Search for the cell housing the specified text and yield its [X, Y] center coordinate. 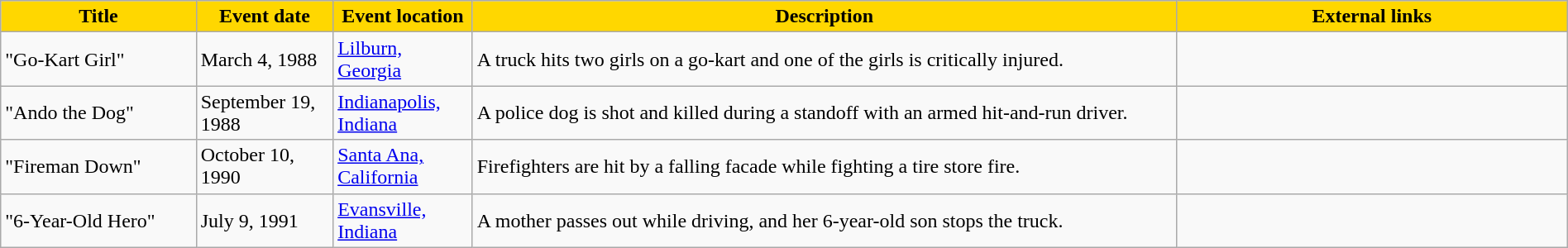
Event date [265, 17]
Firefighters are hit by a falling facade while fighting a tire store fire. [824, 167]
September 19, 1988 [265, 112]
Event location [404, 17]
"6-Year-Old Hero" [98, 220]
Description [824, 17]
"Ando the Dog" [98, 112]
"Go-Kart Girl" [98, 60]
July 9, 1991 [265, 220]
External links [1371, 17]
Indianapolis, Indiana [404, 112]
A truck hits two girls on a go-kart and one of the girls is critically injured. [824, 60]
Santa Ana, California [404, 167]
A mother passes out while driving, and her 6-year-old son stops the truck. [824, 220]
Title [98, 17]
A police dog is shot and killed during a standoff with an armed hit-and-run driver. [824, 112]
Evansville, Indiana [404, 220]
October 10, 1990 [265, 167]
March 4, 1988 [265, 60]
"Fireman Down" [98, 167]
Lilburn, Georgia [404, 60]
